Locate the cell with the specified text and output its (x, y) center coordinate. 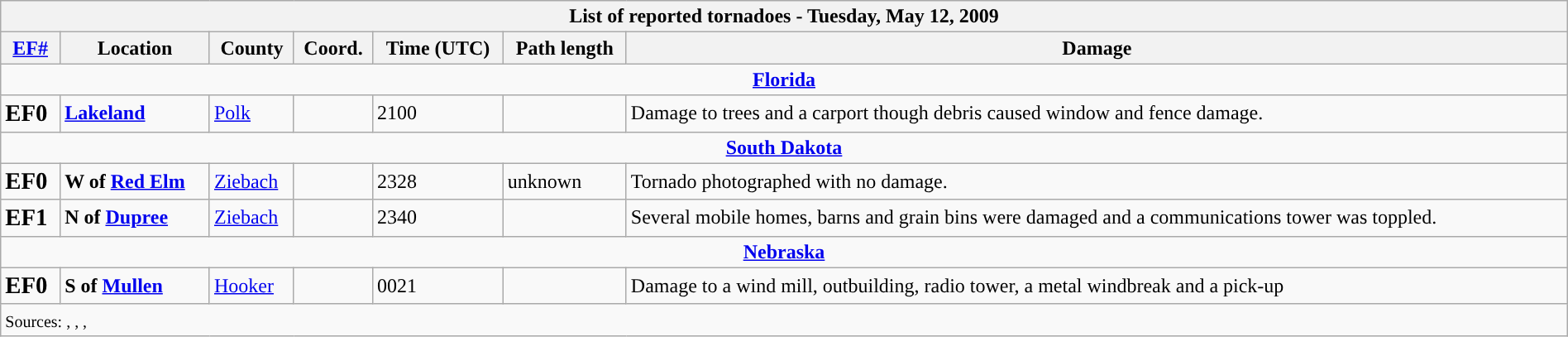
Florida (784, 79)
Lakeland (136, 113)
EF# (31, 48)
2328 (438, 181)
County (251, 48)
Location (136, 48)
Damage (1097, 48)
2100 (438, 113)
EF1 (31, 218)
Path length (564, 48)
Coord. (332, 48)
Tornado photographed with no damage. (1097, 181)
W of Red Elm (136, 181)
Time (UTC) (438, 48)
Hooker (251, 286)
Several mobile homes, barns and grain bins were damaged and a communications tower was toppled. (1097, 218)
2340 (438, 218)
Damage to a wind mill, outbuilding, radio tower, a metal windbreak and a pick-up (1097, 286)
Nebraska (784, 252)
N of Dupree (136, 218)
Sources: , , , (784, 320)
Damage to trees and a carport though debris caused window and fence damage. (1097, 113)
List of reported tornadoes - Tuesday, May 12, 2009 (784, 17)
0021 (438, 286)
S of Mullen (136, 286)
unknown (564, 181)
Polk (251, 113)
South Dakota (784, 147)
